Locate the cell with the specified text and output its (X, Y) center coordinate. 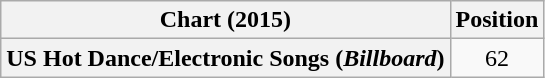
Position (497, 20)
62 (497, 58)
Chart (2015) (226, 20)
US Hot Dance/Electronic Songs (Billboard) (226, 58)
